From the cell containing the given text, extract its center point as [x, y] coordinate. 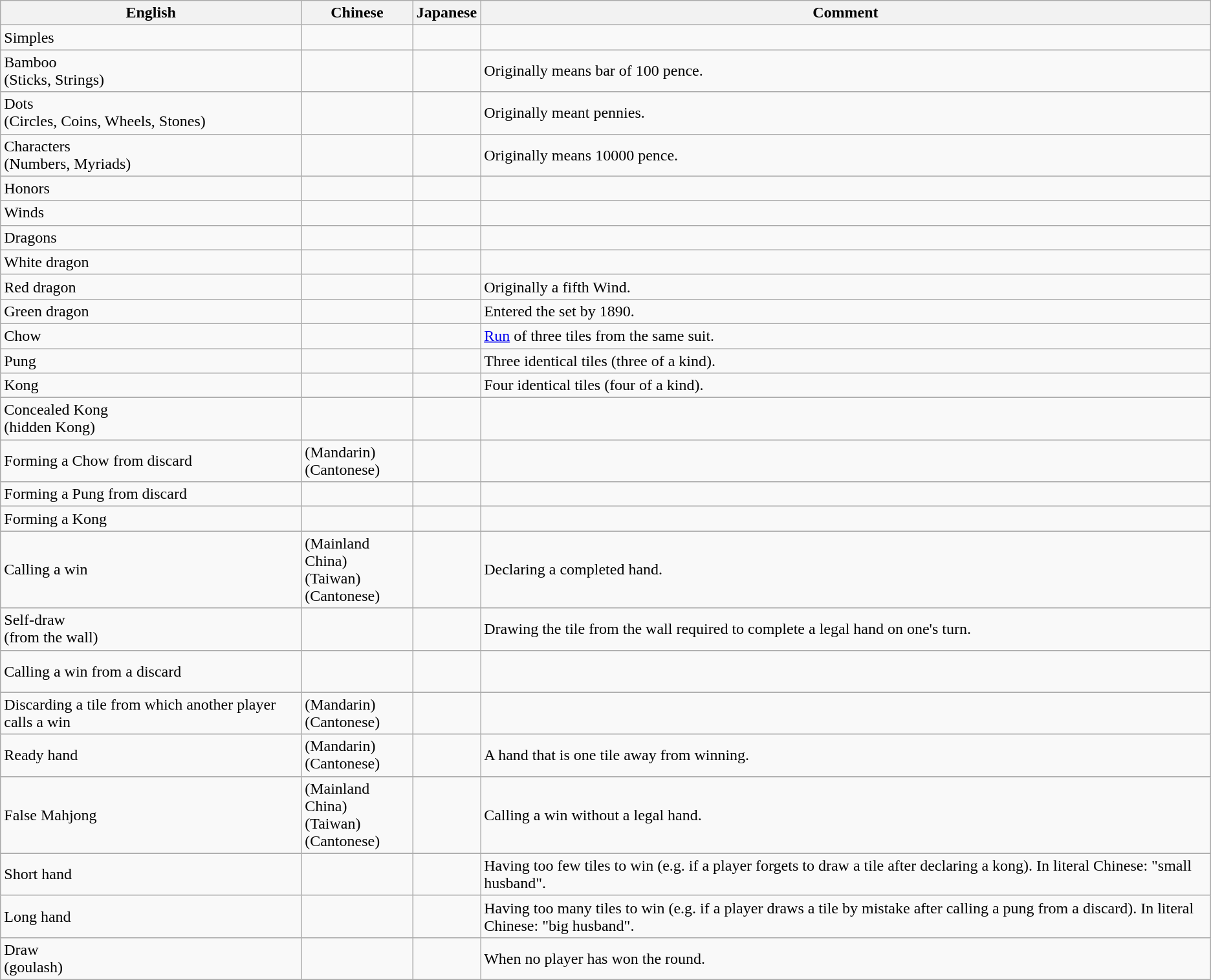
Kong [151, 386]
Declaring a completed hand. [846, 569]
Entered the set by 1890. [846, 311]
Discarding a tile from which another player calls a win [151, 713]
Ready hand [151, 756]
Four identical tiles (four of a kind). [846, 386]
Forming a Chow from discard [151, 461]
Originally meant pennies. [846, 113]
Having too many tiles to win (e.g. if a player draws a tile by mistake after calling a pung from a discard). In literal Chinese: "big husband". [846, 916]
Forming a Pung from discard [151, 494]
Comment [846, 13]
Three identical tiles (three of a kind). [846, 360]
Concealed Kong(hidden Kong) [151, 419]
Originally means bar of 100 pence. [846, 71]
Simples [151, 38]
White dragon [151, 262]
Calling a win without a legal hand. [846, 815]
Red dragon [151, 287]
Green dragon [151, 311]
Forming a Kong [151, 519]
Run of three tiles from the same suit. [846, 336]
Calling a win [151, 569]
Pung [151, 360]
Calling a win from a discard [151, 671]
Winds [151, 213]
False Mahjong [151, 815]
Characters(Numbers, Myriads) [151, 155]
Honors [151, 188]
Chow [151, 336]
Chinese [357, 13]
English [151, 13]
Drawing the tile from the wall required to complete a legal hand on one's turn. [846, 629]
Draw(goulash) [151, 959]
Self-draw(from the wall) [151, 629]
Short hand [151, 875]
Having too few tiles to win (e.g. if a player forgets to draw a tile after declaring a kong). In literal Chinese: "small husband". [846, 875]
Originally a fifth Wind. [846, 287]
Dots(Circles, Coins, Wheels, Stones) [151, 113]
Dragons [151, 237]
When no player has won the round. [846, 959]
A hand that is one tile away from winning. [846, 756]
Originally means 10000 pence. [846, 155]
Bamboo(Sticks, Strings) [151, 71]
Long hand [151, 916]
Japanese [446, 13]
